Return the [x, y] coordinate for the center point of the cell that contains the specified text.  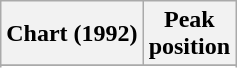
Chart (1992) [72, 34]
Peakposition [189, 34]
